Determine the (X, Y) coordinate at the center of the cell enclosing the given text.  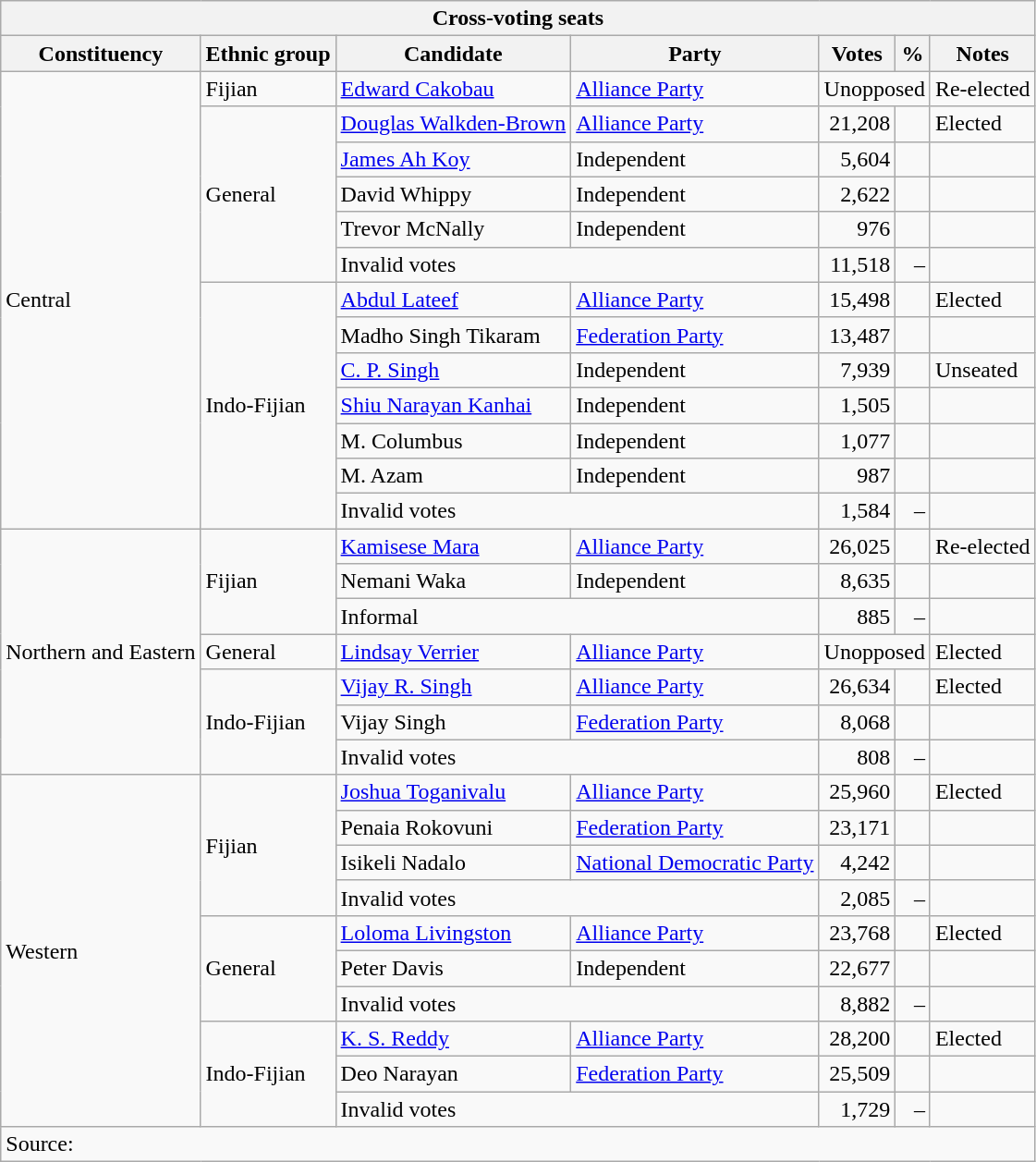
Vijay Singh (453, 722)
8,068 (858, 722)
Kamisese Mara (453, 546)
Cross-voting seats (518, 18)
885 (858, 617)
1,505 (858, 405)
Informal (577, 617)
% (913, 54)
Source: (518, 1144)
K. S. Reddy (453, 1039)
15,498 (858, 300)
987 (858, 476)
Unseated (982, 370)
1,077 (858, 441)
Shiu Narayan Kanhai (453, 405)
Deo Narayan (453, 1074)
28,200 (858, 1039)
Douglas Walkden-Brown (453, 124)
Western (101, 950)
11,518 (858, 264)
Ethnic group (268, 54)
Abdul Lateef (453, 300)
8,882 (858, 1003)
C. P. Singh (453, 370)
2,085 (858, 898)
National Democratic Party (695, 862)
Madho Singh Tikaram (453, 335)
Peter Davis (453, 968)
Notes (982, 54)
Northern and Eastern (101, 652)
5,604 (858, 159)
James Ah Koy (453, 159)
Party (695, 54)
Loloma Livingston (453, 933)
976 (858, 229)
808 (858, 757)
4,242 (858, 862)
22,677 (858, 968)
Lindsay Verrier (453, 652)
21,208 (858, 124)
Candidate (453, 54)
Central (101, 300)
23,768 (858, 933)
26,025 (858, 546)
David Whippy (453, 194)
Vijay R. Singh (453, 687)
23,171 (858, 827)
Penaia Rokovuni (453, 827)
Nemani Waka (453, 581)
Joshua Toganivalu (453, 792)
1,729 (858, 1109)
2,622 (858, 194)
25,960 (858, 792)
8,635 (858, 581)
1,584 (858, 511)
Edward Cakobau (453, 89)
M. Azam (453, 476)
Trevor McNally (453, 229)
Constituency (101, 54)
7,939 (858, 370)
26,634 (858, 687)
Votes (858, 54)
M. Columbus (453, 441)
25,509 (858, 1074)
Isikeli Nadalo (453, 862)
13,487 (858, 335)
